Output the [X, Y] coordinate of the center of the cell containing the given text.  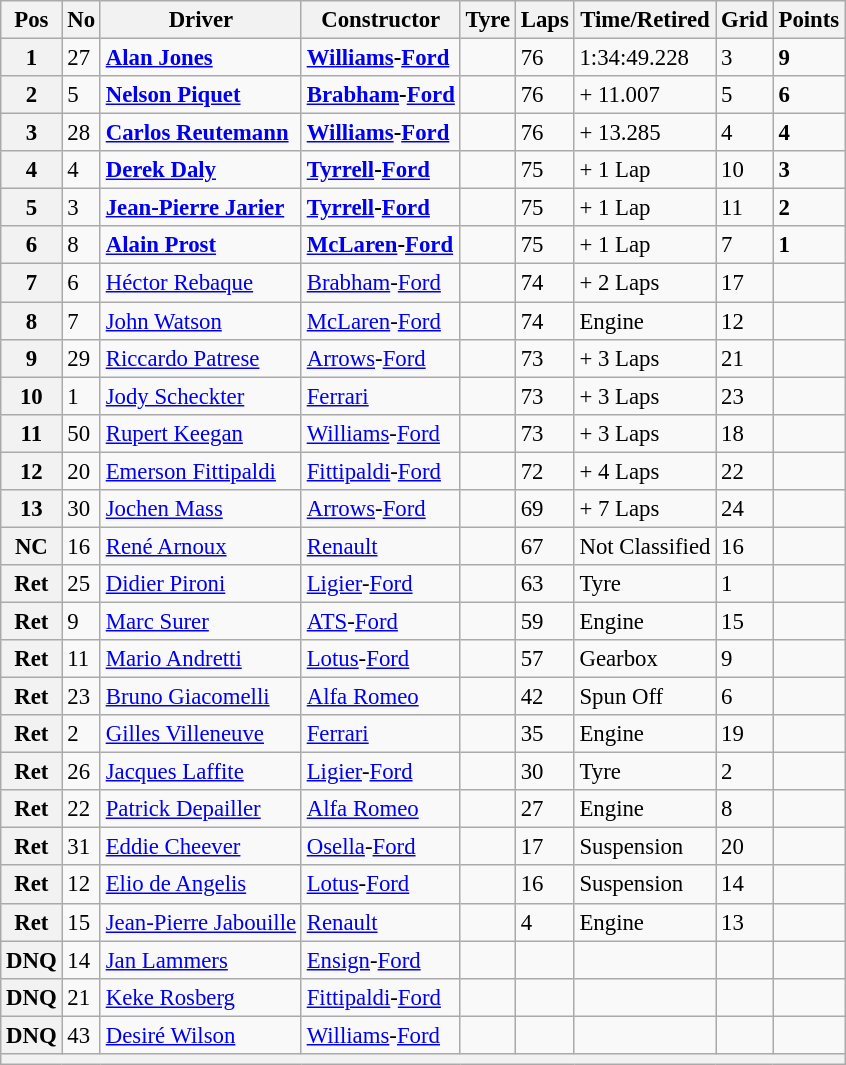
Jacques Laffite [200, 772]
René Arnoux [200, 546]
57 [544, 659]
31 [81, 847]
+ 7 Laps [645, 509]
Alain Prost [200, 245]
Pos [32, 20]
24 [744, 509]
No [81, 20]
1:34:49.228 [645, 58]
Keke Rosberg [200, 997]
Patrick Depailler [200, 809]
42 [544, 697]
Elio de Angelis [200, 885]
35 [544, 734]
26 [81, 772]
Laps [544, 20]
NC [32, 546]
Jochen Mass [200, 509]
Jan Lammers [200, 960]
+ 4 Laps [645, 471]
18 [744, 433]
Not Classified [645, 546]
Time/Retired [645, 20]
Nelson Piquet [200, 95]
Jean-Pierre Jarier [200, 208]
Gearbox [645, 659]
72 [544, 471]
63 [544, 584]
Derek Daly [200, 170]
29 [81, 358]
Mario Andretti [200, 659]
19 [744, 734]
67 [544, 546]
Rupert Keegan [200, 433]
69 [544, 509]
28 [81, 133]
+ 11.007 [645, 95]
50 [81, 433]
Desiré Wilson [200, 1035]
Grid [744, 20]
John Watson [200, 321]
Didier Pironi [200, 584]
+ 2 Laps [645, 283]
Bruno Giacomelli [200, 697]
Points [808, 20]
Riccardo Patrese [200, 358]
Jody Scheckter [200, 396]
Gilles Villeneuve [200, 734]
Driver [200, 20]
59 [544, 621]
Constructor [380, 20]
Emerson Fittipaldi [200, 471]
Osella-Ford [380, 847]
25 [81, 584]
Jean-Pierre Jabouille [200, 922]
Alan Jones [200, 58]
Ensign-Ford [380, 960]
Carlos Reutemann [200, 133]
+ 13.285 [645, 133]
Héctor Rebaque [200, 283]
Spun Off [645, 697]
ATS-Ford [380, 621]
Eddie Cheever [200, 847]
Marc Surer [200, 621]
43 [81, 1035]
